Search for the cell housing the specified text and yield its [x, y] center coordinate. 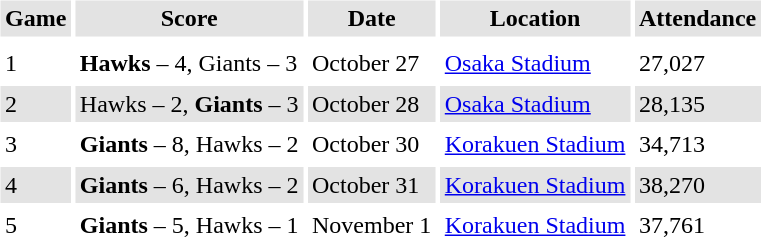
Hawks – 2, Giants – 3 [189, 104]
Giants – 6, Hawks – 2 [189, 185]
28,135 [697, 104]
October 27 [371, 64]
3 [35, 144]
34,713 [697, 144]
Game [35, 18]
1 [35, 64]
4 [35, 185]
Location [535, 18]
2 [35, 104]
38,270 [697, 185]
Hawks – 4, Giants – 3 [189, 64]
Date [371, 18]
Score [189, 18]
Giants – 8, Hawks – 2 [189, 144]
27,027 [697, 64]
October 31 [371, 185]
Attendance [697, 18]
October 30 [371, 144]
October 28 [371, 104]
